Provide the [X, Y] coordinate of the cell's center where the given text is located.  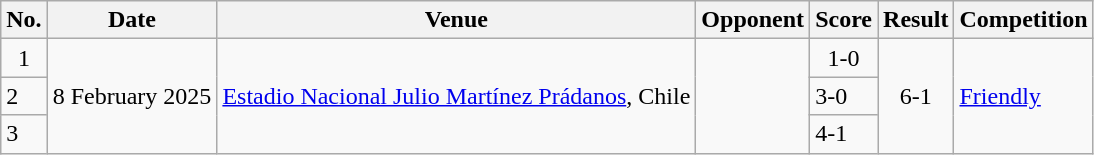
3-0 [844, 96]
Venue [456, 20]
8 February 2025 [132, 96]
6-1 [916, 96]
Result [916, 20]
Score [844, 20]
No. [24, 20]
4-1 [844, 134]
Friendly [1024, 96]
1-0 [844, 58]
1 [24, 58]
Competition [1024, 20]
Estadio Nacional Julio Martínez Prádanos, Chile [456, 96]
2 [24, 96]
3 [24, 134]
Date [132, 20]
Opponent [753, 20]
